Find where the given text appears and provide that cell's center as (X, Y) coordinate. 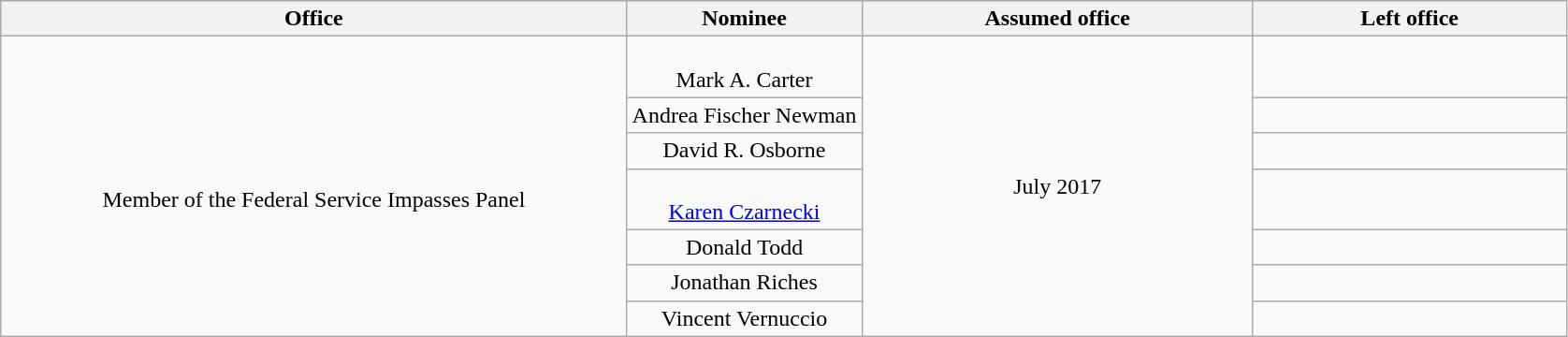
Assumed office (1057, 19)
Vincent Vernuccio (745, 318)
Mark A. Carter (745, 67)
Andrea Fischer Newman (745, 115)
Office (314, 19)
Nominee (745, 19)
July 2017 (1057, 186)
Donald Todd (745, 247)
Member of the Federal Service Impasses Panel (314, 186)
Karen Czarnecki (745, 198)
Left office (1409, 19)
David R. Osborne (745, 151)
Jonathan Riches (745, 283)
